Find where the given text appears and provide that cell's center as (X, Y) coordinate. 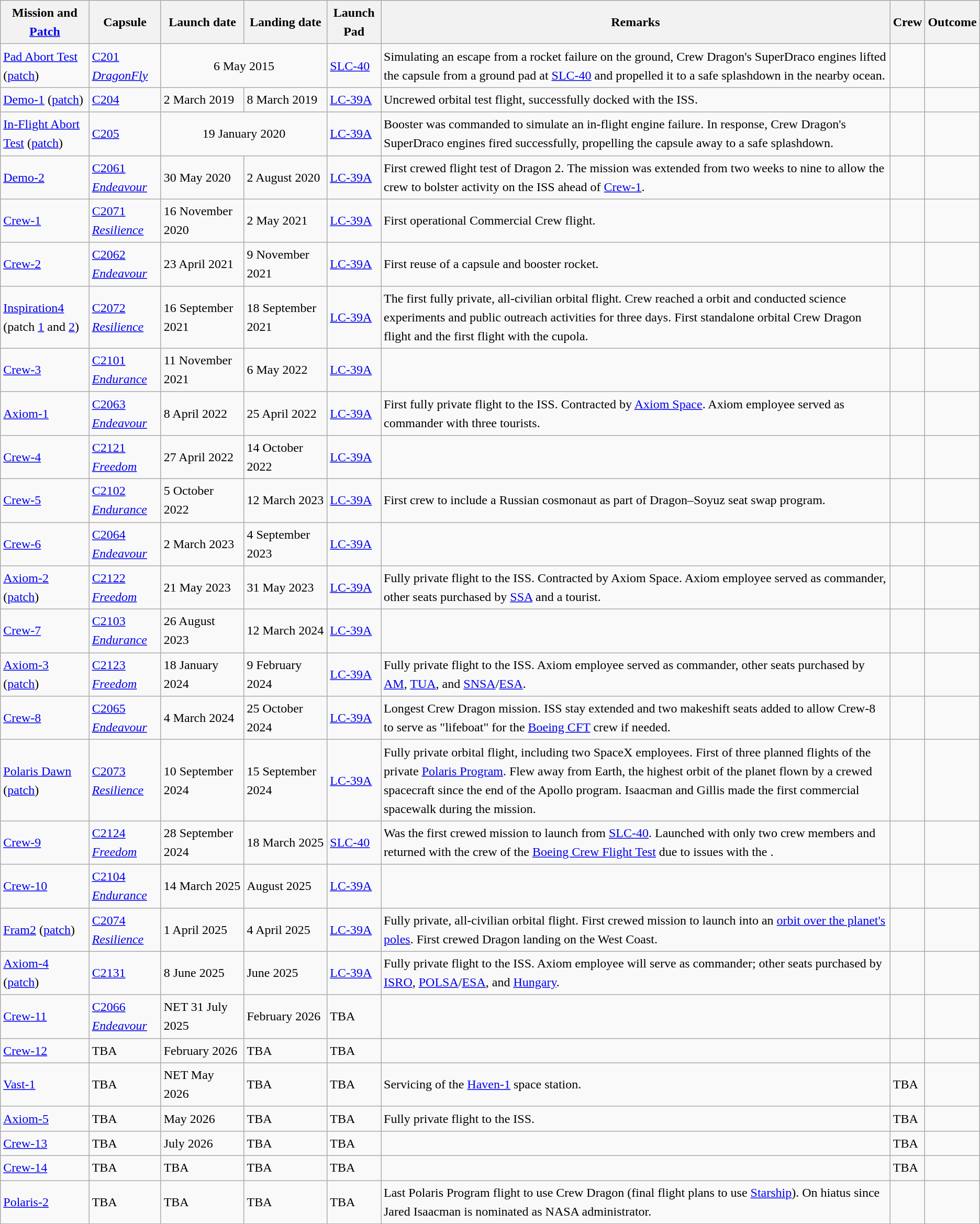
5 October 2022 (202, 500)
First crew to include a Russian cosmonaut as part of Dragon–Soyuz seat swap program. (636, 500)
6 May 2022 (286, 370)
21 May 2023 (202, 587)
C2066 Endeavour (125, 1017)
Demo-2 (45, 177)
Demo-1 (patch) (45, 99)
1 April 2025 (202, 930)
June 2025 (286, 973)
Vast-1 (45, 1085)
18 January 2024 (202, 674)
18 September 2021 (286, 317)
Uncrewed orbital test flight, successfully docked with the ISS. (636, 99)
Servicing of the Haven-1 space station. (636, 1085)
C2101 Endurance (125, 370)
August 2025 (286, 886)
First fully private flight to the ISS. Contracted by Axiom Space. Axiom employee served as commander with three tourists. (636, 414)
C2063 Endeavour (125, 414)
C2072 Resilience (125, 317)
2 March 2019 (202, 99)
6 May 2015 (244, 66)
Crew-10 (45, 886)
C2062 Endeavour (125, 264)
Landing date (286, 22)
Capsule (125, 22)
Crew (908, 22)
Crew-9 (45, 843)
Crew-1 (45, 221)
31 May 2023 (286, 587)
Launch date (202, 22)
C2102 Endurance (125, 500)
8 March 2019 (286, 99)
NET 31 July 2025 (202, 1017)
Axiom-4 (patch) (45, 973)
Fully private flight to the ISS. Axiom employee served as commander, other seats purchased by AM, TUA, and SNSA/ESA. (636, 674)
Launch Pad (354, 22)
C2104 Endurance (125, 886)
Crew-12 (45, 1050)
Axiom-5 (45, 1118)
Polaris Dawn (patch) (45, 780)
C2064 Endeavour (125, 544)
C2122 Freedom (125, 587)
12 March 2024 (286, 631)
26 August 2023 (202, 631)
Crew-13 (45, 1143)
9 November 2021 (286, 264)
First reuse of a capsule and booster rocket. (636, 264)
Crew-14 (45, 1167)
Pad Abort Test (patch) (45, 66)
4 April 2025 (286, 930)
14 October 2022 (286, 457)
23 April 2021 (202, 264)
Crew-11 (45, 1017)
18 March 2025 (286, 843)
Axiom-2 (patch) (45, 587)
C2061 Endeavour (125, 177)
16 November 2020 (202, 221)
28 September 2024 (202, 843)
Axiom-3 (patch) (45, 674)
12 March 2023 (286, 500)
16 September 2021 (202, 317)
4 March 2024 (202, 718)
Fully private flight to the ISS. Contracted by Axiom Space. Axiom employee served as commander, other seats purchased by SSA and a tourist. (636, 587)
C204 (125, 99)
11 November 2021 (202, 370)
Remarks (636, 22)
Crew-4 (45, 457)
C2131 (125, 973)
2 August 2020 (286, 177)
25 April 2022 (286, 414)
Fully private flight to the ISS. Axiom employee will serve as commander; other seats purchased by ISRO, POLSA/ESA, and Hungary. (636, 973)
C2121 Freedom (125, 457)
First operational Commercial Crew flight. (636, 221)
2 March 2023 (202, 544)
8 April 2022 (202, 414)
Polaris-2 (45, 1202)
NET May 2026 (202, 1085)
C2124 Freedom (125, 843)
Crew-2 (45, 264)
Mission and Patch (45, 22)
19 January 2020 (244, 134)
Crew-8 (45, 718)
C2123 Freedom (125, 674)
2 May 2021 (286, 221)
C2073 Resilience (125, 780)
Crew-6 (45, 544)
25 October 2024 (286, 718)
May 2026 (202, 1118)
9 February 2024 (286, 674)
C205 (125, 134)
Outcome (952, 22)
Axiom-1 (45, 414)
C201 DragonFly (125, 66)
Fully private flight to the ISS. (636, 1118)
Inspiration4 (patch 1 and 2) (45, 317)
30 May 2020 (202, 177)
C2103 Endurance (125, 631)
8 June 2025 (202, 973)
C2074 Resilience (125, 930)
10 September 2024 (202, 780)
Fram2 (patch) (45, 930)
Crew-5 (45, 500)
In-Flight Abort Test (patch) (45, 134)
4 September 2023 (286, 544)
July 2026 (202, 1143)
C2071 Resilience (125, 221)
27 April 2022 (202, 457)
14 March 2025 (202, 886)
15 September 2024 (286, 780)
C2065 Endeavour (125, 718)
Crew-7 (45, 631)
Crew-3 (45, 370)
